Detect which cell encompasses the target text, then output its [x, y] center coordinate. 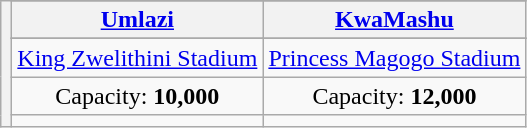
Capacity: 10,000 [138, 96]
Capacity: 12,000 [394, 96]
King Zwelithini Stadium [138, 58]
Umlazi [138, 20]
Princess Magogo Stadium [394, 58]
KwaMashu [394, 20]
